Provide the (x, y) coordinate of the cell's center where the given text is located.  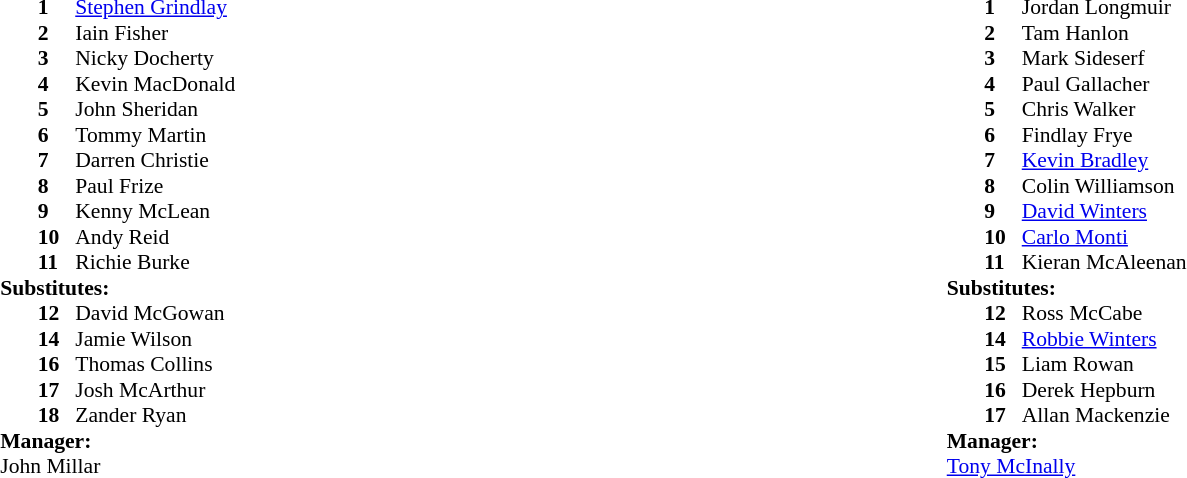
Jamie Wilson (225, 339)
Thomas Collins (225, 365)
Kenny McLean (225, 211)
Andy Reid (225, 237)
Iain Fisher (225, 33)
Josh McArthur (225, 390)
Tommy Martin (225, 135)
Manager: (188, 441)
Paul Frize (225, 186)
15 (1003, 365)
Zander Ryan (225, 415)
Darren Christie (225, 161)
Kevin MacDonald (225, 84)
Nicky Docherty (225, 59)
David McGowan (225, 313)
Richie Burke (225, 263)
John Sheridan (225, 109)
Substitutes: (188, 288)
18 (57, 415)
